Provide the [x, y] coordinate of the cell's center where the given text is located.  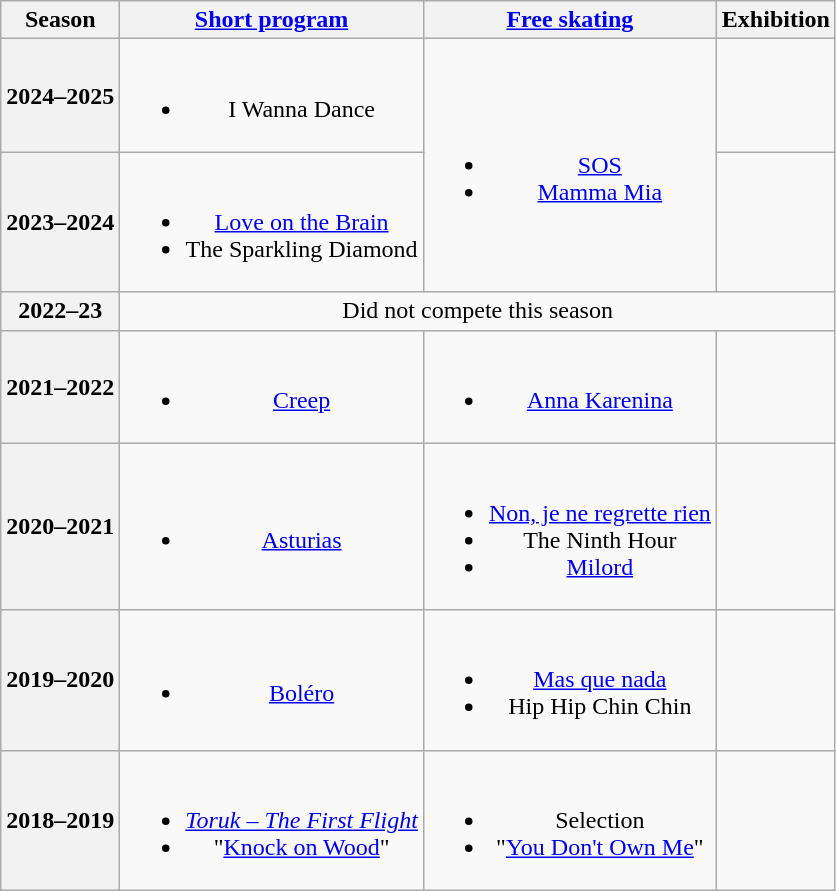
Boléro [272, 680]
SOS Mamma Mia [570, 166]
2021–2022 [60, 386]
Toruk – The First Flight"Knock on Wood" [272, 820]
Did not compete this season [478, 311]
Love on the Brain The Sparkling Diamond [272, 222]
2022–23 [60, 311]
Season [60, 20]
2019–2020 [60, 680]
2024–2025 [60, 96]
Creep [272, 386]
Asturias [272, 526]
Short program [272, 20]
2018–2019 [60, 820]
Selection"You Don't Own Me" [570, 820]
Anna Karenina [570, 386]
I Wanna Dance [272, 96]
2020–2021 [60, 526]
Mas que nada Hip Hip Chin Chin [570, 680]
Non, je ne regrette rien The Ninth Hour Milord [570, 526]
Free skating [570, 20]
2023–2024 [60, 222]
Exhibition [776, 20]
